Return [x, y] of the center of cell containing provided text 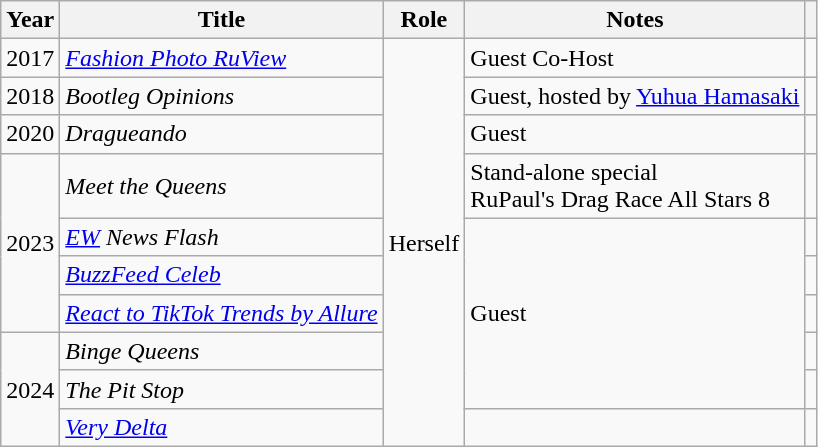
EW News Flash [222, 237]
2024 [30, 389]
Herself [424, 243]
Notes [635, 20]
Role [424, 20]
Guest, hosted by Yuhua Hamasaki [635, 96]
Year [30, 20]
Binge Queens [222, 351]
BuzzFeed Celeb [222, 275]
Fashion Photo RuView [222, 58]
2018 [30, 96]
The Pit Stop [222, 389]
Stand-alone special RuPaul's Drag Race All Stars 8 [635, 186]
Dragueando [222, 134]
React to TikTok Trends by Allure [222, 313]
Title [222, 20]
Bootleg Opinions [222, 96]
2017 [30, 58]
Guest Co-Host [635, 58]
2020 [30, 134]
Very Delta [222, 427]
2023 [30, 242]
Meet the Queens [222, 186]
